Detect which cell encompasses the target text, then output its (X, Y) center coordinate. 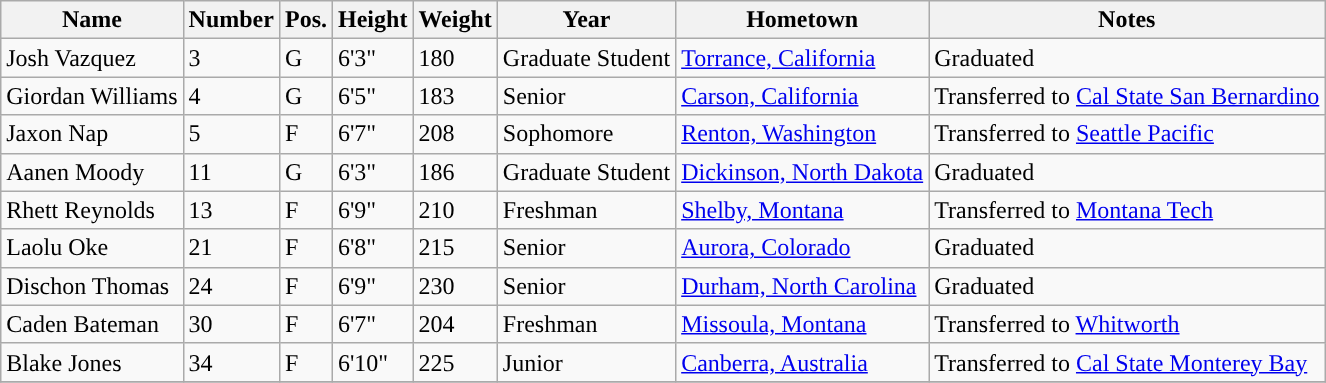
Missoula, Montana (802, 324)
Giordan Williams (92, 96)
183 (455, 96)
Laolu Oke (92, 248)
Rhett Reynolds (92, 210)
30 (231, 324)
5 (231, 134)
11 (231, 172)
Sophomore (586, 134)
3 (231, 58)
Josh Vazquez (92, 58)
Weight (455, 20)
6'8" (373, 248)
Transferred to Seattle Pacific (1127, 134)
34 (231, 362)
Notes (1127, 20)
225 (455, 362)
6'5" (373, 96)
210 (455, 210)
Transferred to Cal State Monterey Bay (1127, 362)
Transferred to Cal State San Bernardino (1127, 96)
Height (373, 20)
4 (231, 96)
230 (455, 286)
Torrance, California (802, 58)
186 (455, 172)
208 (455, 134)
Hometown (802, 20)
Blake Jones (92, 362)
Transferred to Montana Tech (1127, 210)
Canberra, Australia (802, 362)
Number (231, 20)
Durham, North Carolina (802, 286)
Aanen Moody (92, 172)
6'10" (373, 362)
Dickinson, North Dakota (802, 172)
Shelby, Montana (802, 210)
21 (231, 248)
Carson, California (802, 96)
Caden Bateman (92, 324)
24 (231, 286)
Year (586, 20)
215 (455, 248)
Pos. (306, 20)
Junior (586, 362)
13 (231, 210)
180 (455, 58)
Renton, Washington (802, 134)
Transferred to Whitworth (1127, 324)
Dischon Thomas (92, 286)
Name (92, 20)
Jaxon Nap (92, 134)
Aurora, Colorado (802, 248)
204 (455, 324)
